Identify which cell holds the provided text, then report its (X, Y) central coordinate. 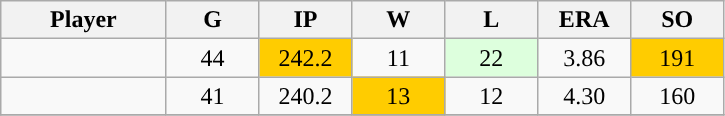
W (398, 20)
13 (398, 96)
11 (398, 58)
191 (678, 58)
160 (678, 96)
SO (678, 20)
240.2 (306, 96)
3.86 (584, 58)
12 (492, 96)
ERA (584, 20)
IP (306, 20)
44 (212, 58)
41 (212, 96)
L (492, 20)
Player (84, 20)
4.30 (584, 96)
242.2 (306, 58)
G (212, 20)
22 (492, 58)
